Determine the (x, y) coordinate at the center of the cell enclosing the given text.  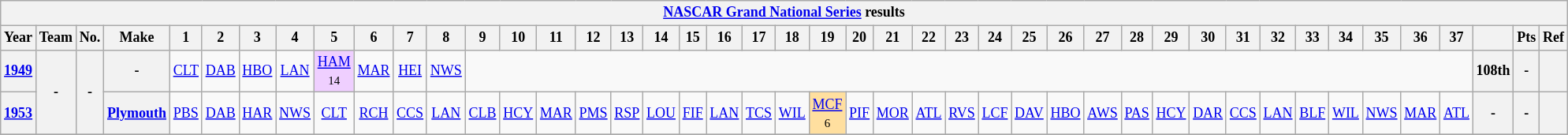
6 (374, 38)
HEI (410, 71)
23 (962, 38)
PAS (1137, 114)
No. (90, 38)
Ref (1554, 38)
13 (628, 38)
20 (859, 38)
22 (929, 38)
RSP (628, 114)
8 (446, 38)
RVS (962, 114)
108th (1493, 71)
29 (1171, 38)
RCH (374, 114)
LOU (661, 114)
HAR (257, 114)
7 (410, 38)
10 (519, 38)
1953 (19, 114)
PIF (859, 114)
14 (661, 38)
Pts (1526, 38)
11 (557, 38)
15 (692, 38)
18 (791, 38)
33 (1313, 38)
28 (1137, 38)
16 (724, 38)
24 (995, 38)
1949 (19, 71)
9 (482, 38)
Plymouth (137, 114)
BLF (1313, 114)
MCF6 (828, 114)
37 (1457, 38)
NASCAR Grand National Series results (784, 13)
32 (1278, 38)
12 (593, 38)
CLB (482, 114)
21 (892, 38)
36 (1421, 38)
26 (1066, 38)
5 (334, 38)
DAV (1030, 114)
FIF (692, 114)
1 (186, 38)
MOR (892, 114)
4 (295, 38)
Make (137, 38)
Year (19, 38)
Team (55, 38)
35 (1381, 38)
AWS (1102, 114)
34 (1346, 38)
3 (257, 38)
TCS (759, 114)
PMS (593, 114)
17 (759, 38)
DAR (1208, 114)
HAM14 (334, 71)
19 (828, 38)
LCF (995, 114)
2 (221, 38)
31 (1242, 38)
27 (1102, 38)
PBS (186, 114)
25 (1030, 38)
30 (1208, 38)
